Capture the cell that displays the provided text and extract its [x, y] central coordinate. 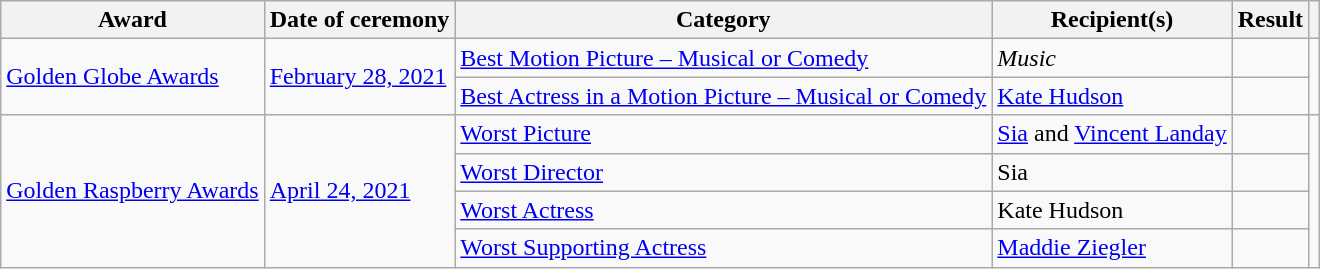
Worst Director [724, 172]
Maddie Ziegler [1112, 248]
Best Motion Picture – Musical or Comedy [724, 58]
Date of ceremony [360, 20]
Music [1112, 58]
April 24, 2021 [360, 191]
Result [1270, 20]
Worst Picture [724, 134]
Sia [1112, 172]
Recipient(s) [1112, 20]
Golden Raspberry Awards [132, 191]
February 28, 2021 [360, 77]
Best Actress in a Motion Picture – Musical or Comedy [724, 96]
Golden Globe Awards [132, 77]
Sia and Vincent Landay [1112, 134]
Worst Actress [724, 210]
Award [132, 20]
Worst Supporting Actress [724, 248]
Category [724, 20]
